Detect which cell encompasses the target text, then output its (X, Y) center coordinate. 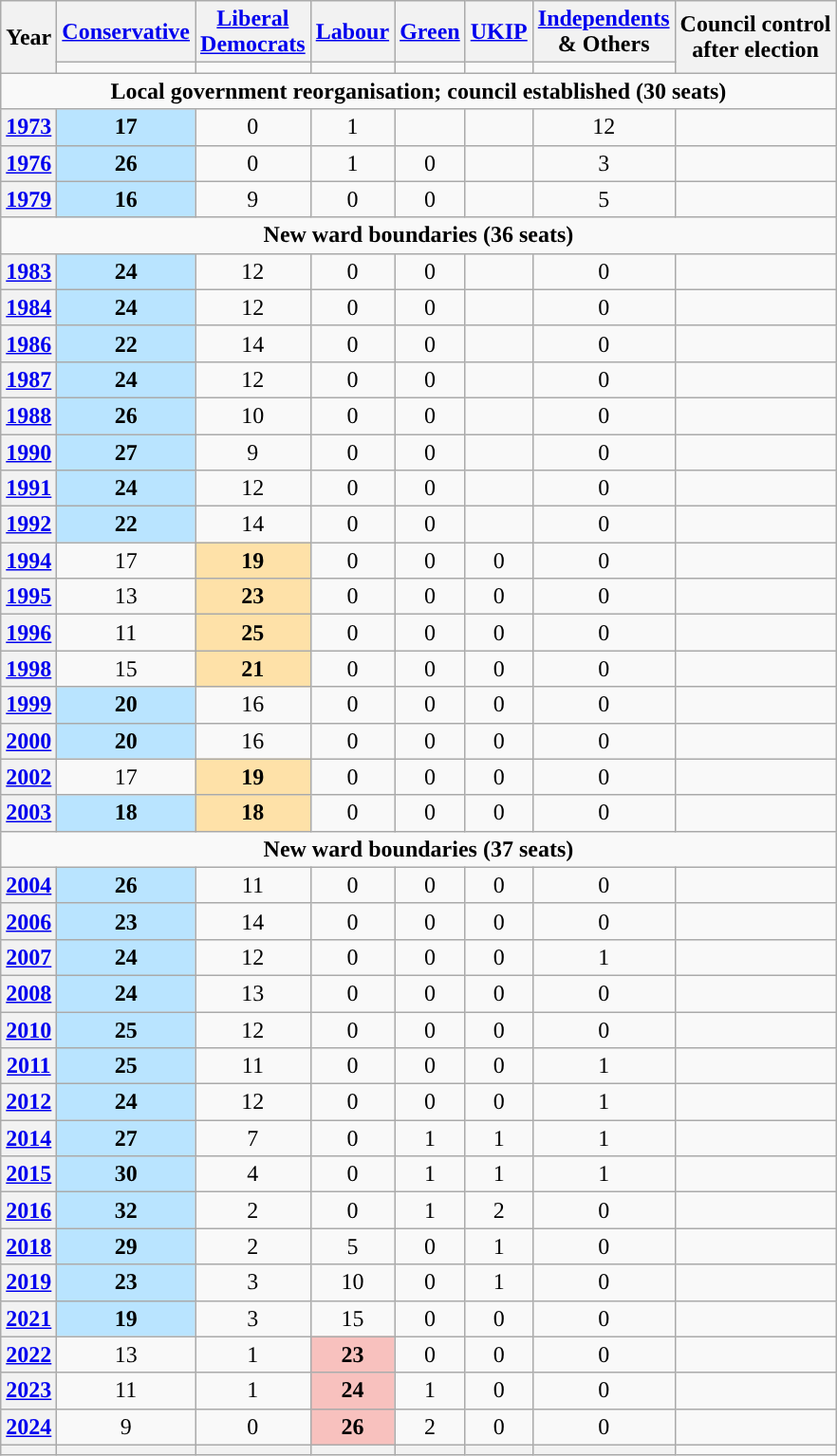
2007 (28, 957)
2018 (28, 1246)
30 (126, 1174)
2004 (28, 885)
2024 (28, 1427)
2006 (28, 921)
2011 (28, 1066)
Green (431, 32)
New ward boundaries (36 seats) (418, 235)
2002 (28, 777)
2021 (28, 1318)
1999 (28, 705)
2000 (28, 741)
2008 (28, 993)
2019 (28, 1282)
1991 (28, 488)
1994 (28, 561)
1979 (28, 199)
2022 (28, 1355)
Liberal Democrats (253, 32)
Independents& Others (604, 32)
1996 (28, 633)
1973 (28, 127)
Local government reorganisation; council established (30 seats) (418, 91)
1976 (28, 163)
1988 (28, 415)
2003 (28, 813)
4 (253, 1174)
1987 (28, 379)
1998 (28, 669)
2010 (28, 1029)
1984 (28, 307)
21 (253, 669)
UKIP (499, 32)
1986 (28, 343)
2014 (28, 1138)
2012 (28, 1102)
1983 (28, 271)
1990 (28, 452)
New ward boundaries (37 seats) (418, 849)
29 (126, 1246)
Labour (352, 32)
Conservative (126, 32)
1995 (28, 597)
2015 (28, 1174)
7 (253, 1138)
2016 (28, 1210)
Year (28, 37)
32 (126, 1210)
2023 (28, 1391)
1992 (28, 525)
Council controlafter election (755, 37)
